Scan for the cell matching the given text and deliver its [X, Y] coordinate at center. 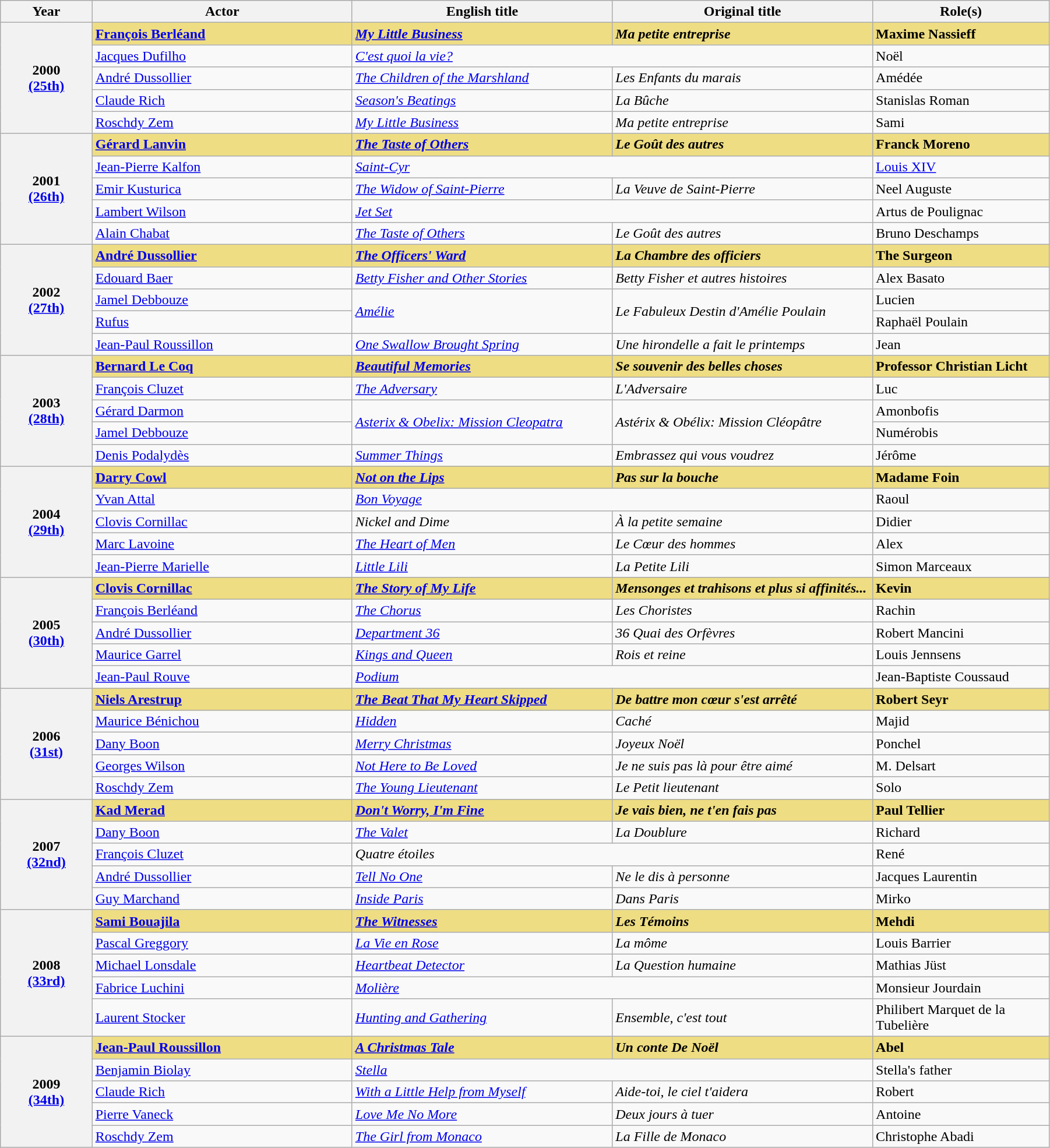
Stella's father [961, 1070]
Le Petit lieutenant [742, 788]
2007(32nd) [47, 854]
The Heart of Men [482, 544]
Hidden [482, 721]
La Bûche [742, 100]
Saint-Cyr [612, 167]
Maurice Bénichou [222, 721]
Ensemble, c'est tout [742, 1017]
Summer Things [482, 455]
Robert Mancini [961, 632]
Asterix & Obelix: Mission Cleopatra [482, 422]
L'Adversaire [742, 389]
Original title [742, 12]
Se souvenir des belles choses [742, 367]
Stanislas Roman [961, 100]
2000(25th) [47, 78]
Benjamin Biolay [222, 1070]
Emir Kusturica [222, 189]
Didier [961, 522]
Sami [961, 122]
Michael Lonsdale [222, 965]
Jean-Pierre Marielle [222, 566]
Lambert Wilson [222, 211]
The Widow of Saint-Pierre [482, 189]
Astérix & Obélix: Mission Cléopâtre [742, 422]
Robert [961, 1092]
Darry Cowl [222, 477]
Bernard Le Coq [222, 367]
Les Enfants du marais [742, 78]
Antoine [961, 1114]
Joyeux Noël [742, 744]
The Surgeon [961, 255]
Raphaël Poulain [961, 322]
2006(31st) [47, 744]
Je vais bien, ne t'en fais pas [742, 810]
Sami Bouajila [222, 921]
Betty Fisher et autres histoires [742, 278]
Louis XIV [961, 167]
The Beat That My Heart Skipped [482, 699]
Lucien [961, 300]
Amédée [961, 78]
La Fille de Monaco [742, 1136]
Jérôme [961, 455]
The Witnesses [482, 921]
Don't Worry, I'm Fine [482, 810]
Caché [742, 721]
Department 36 [482, 632]
Rachin [961, 610]
Louis Jennsens [961, 655]
2002(27th) [47, 300]
Madame Foin [961, 477]
Quatre étoiles [612, 854]
2009(34th) [47, 1092]
Philibert Marquet de la Tubelière [961, 1017]
La Chambre des officiers [742, 255]
Mensonges et trahisons et plus si affinités... [742, 588]
La Vie en Rose [482, 943]
Je ne suis pas là pour être aimé [742, 766]
La Veuve de Saint-Pierre [742, 189]
Tell No One [482, 876]
Year [47, 12]
Le Fabuleux Destin d'Amélie Poulain [742, 311]
Jean-Baptiste Coussaud [961, 677]
Merry Christmas [482, 744]
Niels Arestrup [222, 699]
Une hirondelle a fait le printemps [742, 344]
Mathias Jüst [961, 965]
La Petite Lili [742, 566]
Georges Wilson [222, 766]
Numérobis [961, 433]
Artus de Poulignac [961, 211]
The Young Lieutenant [482, 788]
Louis Barrier [961, 943]
2004(29th) [47, 522]
René [961, 854]
Maurice Garrel [222, 655]
Les Témoins [742, 921]
Jacques Dufilho [222, 56]
Little Lili [482, 566]
2008(33rd) [47, 973]
The Girl from Monaco [482, 1136]
English title [482, 12]
The Valet [482, 832]
Inside Paris [482, 899]
The Story of My Life [482, 588]
Le Cœur des hommes [742, 544]
36 Quai des Orfèvres [742, 632]
Amonbofis [961, 411]
Alex [961, 544]
Podium [612, 677]
Rufus [222, 322]
Season's Beatings [482, 100]
Mehdi [961, 921]
Stella [612, 1070]
Pas sur la bouche [742, 477]
Beautiful Memories [482, 367]
Jet Set [612, 211]
The Chorus [482, 610]
Role(s) [961, 12]
Hunting and Gathering [482, 1017]
Les Choristes [742, 610]
Kings and Queen [482, 655]
Richard [961, 832]
Denis Podalydès [222, 455]
2001(26th) [47, 189]
Molière [612, 988]
Bon Voyage [612, 499]
Pierre Vaneck [222, 1114]
À la petite semaine [742, 522]
Robert Seyr [961, 699]
Pascal Greggory [222, 943]
The Adversary [482, 389]
Monsieur Jourdain [961, 988]
De battre mon cœur s'est arrêté [742, 699]
Luc [961, 389]
Abel [961, 1048]
La môme [742, 943]
Yvan Attal [222, 499]
Maxime Nassieff [961, 34]
The Officers' Ward [482, 255]
Guy Marchand [222, 899]
La Question humaine [742, 965]
Embrassez qui vous voudrez [742, 455]
Dans Paris [742, 899]
Nickel and Dime [482, 522]
Aide-toi, le ciel t'aidera [742, 1092]
Christophe Abadi [961, 1136]
La Doublure [742, 832]
Actor [222, 12]
One Swallow Brought Spring [482, 344]
2005(30th) [47, 632]
Mirko [961, 899]
Fabrice Luchini [222, 988]
The Children of the Marshland [482, 78]
Jean [961, 344]
Gérard Darmon [222, 411]
Jacques Laurentin [961, 876]
Un conte De Noël [742, 1048]
Marc Lavoine [222, 544]
Jean-Pierre Kalfon [222, 167]
Raoul [961, 499]
Kevin [961, 588]
M. Delsart [961, 766]
Simon Marceaux [961, 566]
Not on the Lips [482, 477]
With a Little Help from Myself [482, 1092]
Alex Basato [961, 278]
Laurent Stocker [222, 1017]
Heartbeat Detector [482, 965]
Ne le dis à personne [742, 876]
Rois et reine [742, 655]
Kad Merad [222, 810]
Solo [961, 788]
Edouard Baer [222, 278]
2003(28th) [47, 411]
Bruno Deschamps [961, 233]
Ponchel [961, 744]
C'est quoi la vie? [612, 56]
Alain Chabat [222, 233]
Majid [961, 721]
Betty Fisher and Other Stories [482, 278]
Professor Christian Licht [961, 367]
Noël [961, 56]
Paul Tellier [961, 810]
Gérard Lanvin [222, 145]
Deux jours à tuer [742, 1114]
Love Me No More [482, 1114]
Not Here to Be Loved [482, 766]
Franck Moreno [961, 145]
A Christmas Tale [482, 1048]
Neel Auguste [961, 189]
Jean-Paul Rouve [222, 677]
Amélie [482, 311]
